Return the [x, y] coordinate for the center point of the cell that contains the specified text.  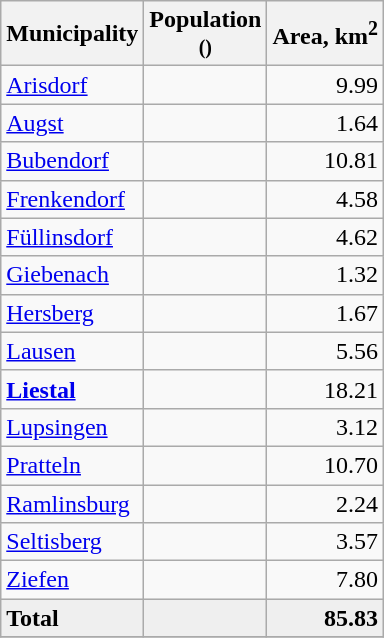
Pratteln [72, 465]
Hersberg [72, 313]
Giebenach [72, 275]
18.21 [326, 389]
Lupsingen [72, 427]
Arisdorf [72, 85]
Seltisberg [72, 542]
Lausen [72, 351]
Augst [72, 123]
10.81 [326, 161]
1.67 [326, 313]
Ziefen [72, 580]
4.58 [326, 199]
Area, km2 [326, 34]
Municipality [72, 34]
1.32 [326, 275]
Ramlinsburg [72, 503]
Füllinsdorf [72, 237]
Total [72, 618]
3.57 [326, 542]
2.24 [326, 503]
Bubendorf [72, 161]
Liestal [72, 389]
3.12 [326, 427]
5.56 [326, 351]
Frenkendorf [72, 199]
1.64 [326, 123]
10.70 [326, 465]
Population() [206, 34]
85.83 [326, 618]
4.62 [326, 237]
9.99 [326, 85]
7.80 [326, 580]
